Output the [x, y] coordinate of the center of the cell containing the given text.  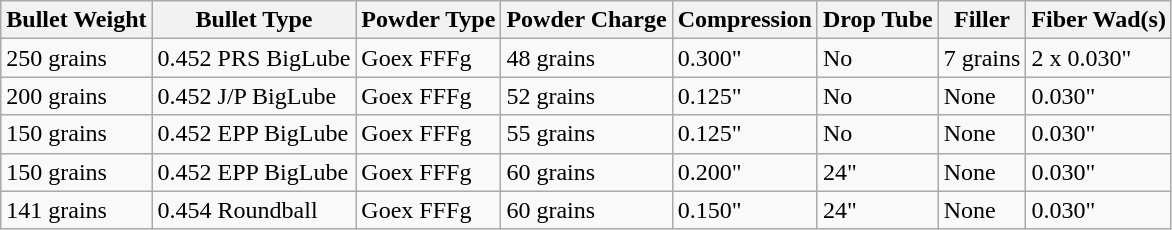
48 grains [586, 58]
Powder Type [428, 20]
0.300" [744, 58]
0.452 PRS BigLube [254, 58]
141 grains [76, 210]
0.200" [744, 172]
Fiber Wad(s) [1099, 20]
250 grains [76, 58]
Powder Charge [586, 20]
200 grains [76, 96]
0.150" [744, 210]
7 grains [982, 58]
52 grains [586, 96]
Compression [744, 20]
0.452 J/P BigLube [254, 96]
2 x 0.030" [1099, 58]
0.454 Roundball [254, 210]
55 grains [586, 134]
Filler [982, 20]
Drop Tube [878, 20]
Bullet Type [254, 20]
Bullet Weight [76, 20]
